Scan for the cell matching the given text and deliver its (x, y) coordinate at center. 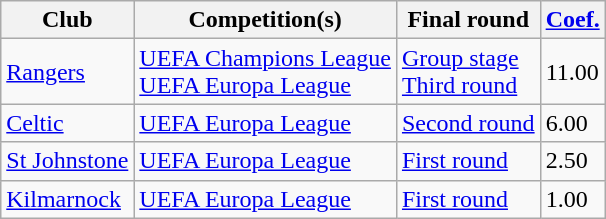
Second round (468, 123)
2.50 (572, 161)
Competition(s) (266, 20)
Rangers (68, 72)
St Johnstone (68, 161)
Group stage Third round (468, 72)
Coef. (572, 20)
Final round (468, 20)
11.00 (572, 72)
Celtic (68, 123)
1.00 (572, 199)
UEFA Champions League UEFA Europa League (266, 72)
Kilmarnock (68, 199)
Club (68, 20)
6.00 (572, 123)
